Return [X, Y] of the center of cell containing provided text 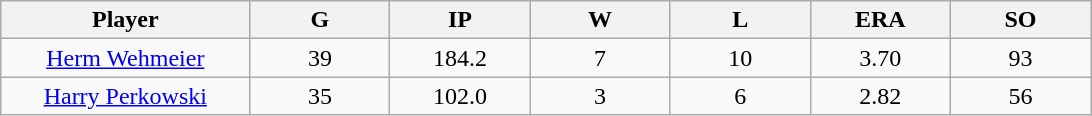
184.2 [460, 58]
W [600, 20]
ERA [880, 20]
39 [320, 58]
102.0 [460, 96]
6 [740, 96]
G [320, 20]
IP [460, 20]
35 [320, 96]
Harry Perkowski [126, 96]
Player [126, 20]
2.82 [880, 96]
3 [600, 96]
56 [1020, 96]
Herm Wehmeier [126, 58]
3.70 [880, 58]
93 [1020, 58]
10 [740, 58]
7 [600, 58]
L [740, 20]
SO [1020, 20]
